For the text-containing cell, return its midpoint in [x, y] coordinate format. 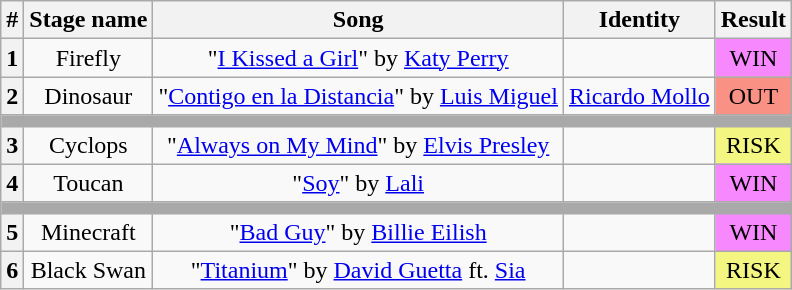
5 [12, 232]
OUT [753, 96]
Minecraft [88, 232]
Identity [639, 20]
Ricardo Mollo [639, 96]
"Titanium" by David Guetta ft. Sia [358, 270]
2 [12, 96]
3 [12, 145]
Stage name [88, 20]
Cyclops [88, 145]
Result [753, 20]
Toucan [88, 183]
"Always on My Mind" by Elvis Presley [358, 145]
4 [12, 183]
# [12, 20]
6 [12, 270]
Black Swan [88, 270]
"Soy" by Lali [358, 183]
"Bad Guy" by Billie Eilish [358, 232]
"Contigo en la Distancia" by Luis Miguel [358, 96]
Song [358, 20]
"I Kissed a Girl" by Katy Perry [358, 58]
Firefly [88, 58]
Dinosaur [88, 96]
1 [12, 58]
